Determine the (X, Y) coordinate at the center of the cell enclosing the given text.  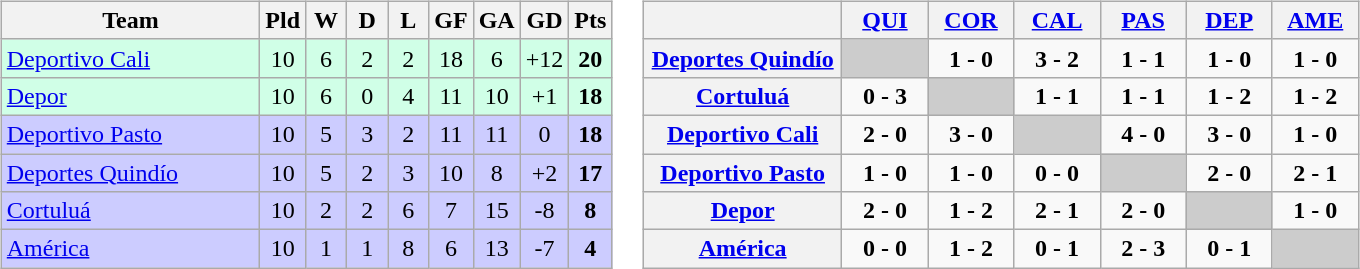
GF (451, 20)
-7 (544, 249)
CAL (1057, 20)
Team (130, 20)
GA (496, 20)
7 (451, 211)
20 (590, 58)
COR (971, 20)
Pld (283, 20)
+1 (544, 96)
-8 (544, 211)
D (368, 20)
4 - 0 (1143, 134)
PAS (1143, 20)
17 (590, 173)
+12 (544, 58)
15 (496, 211)
W (326, 20)
GD (544, 20)
AME (1315, 20)
2 - 3 (1143, 249)
+2 (544, 173)
0 - 3 (885, 96)
3 - 2 (1057, 58)
L (408, 20)
QUI (885, 20)
13 (496, 249)
DEP (1229, 20)
Pts (590, 20)
